From the cell containing the given text, extract its center point as (X, Y) coordinate. 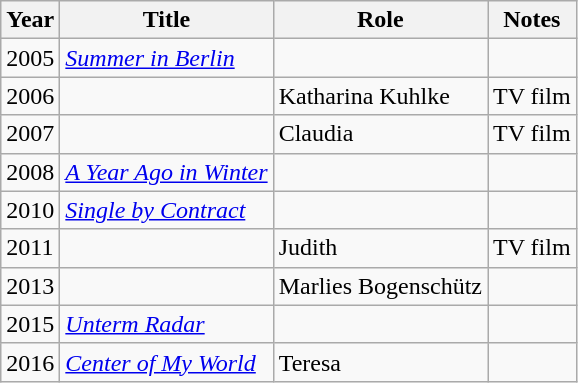
2016 (30, 362)
Judith (380, 248)
Year (30, 20)
2013 (30, 286)
2015 (30, 324)
2007 (30, 134)
Katharina Kuhlke (380, 96)
Title (166, 20)
Single by Contract (166, 210)
Unterm Radar (166, 324)
2010 (30, 210)
Notes (532, 20)
A Year Ago in Winter (166, 172)
Marlies Bogenschütz (380, 286)
Role (380, 20)
Teresa (380, 362)
2006 (30, 96)
Center of My World (166, 362)
2008 (30, 172)
Summer in Berlin (166, 58)
2005 (30, 58)
Claudia (380, 134)
2011 (30, 248)
